Output the [X, Y] coordinate of the center of the cell containing the given text.  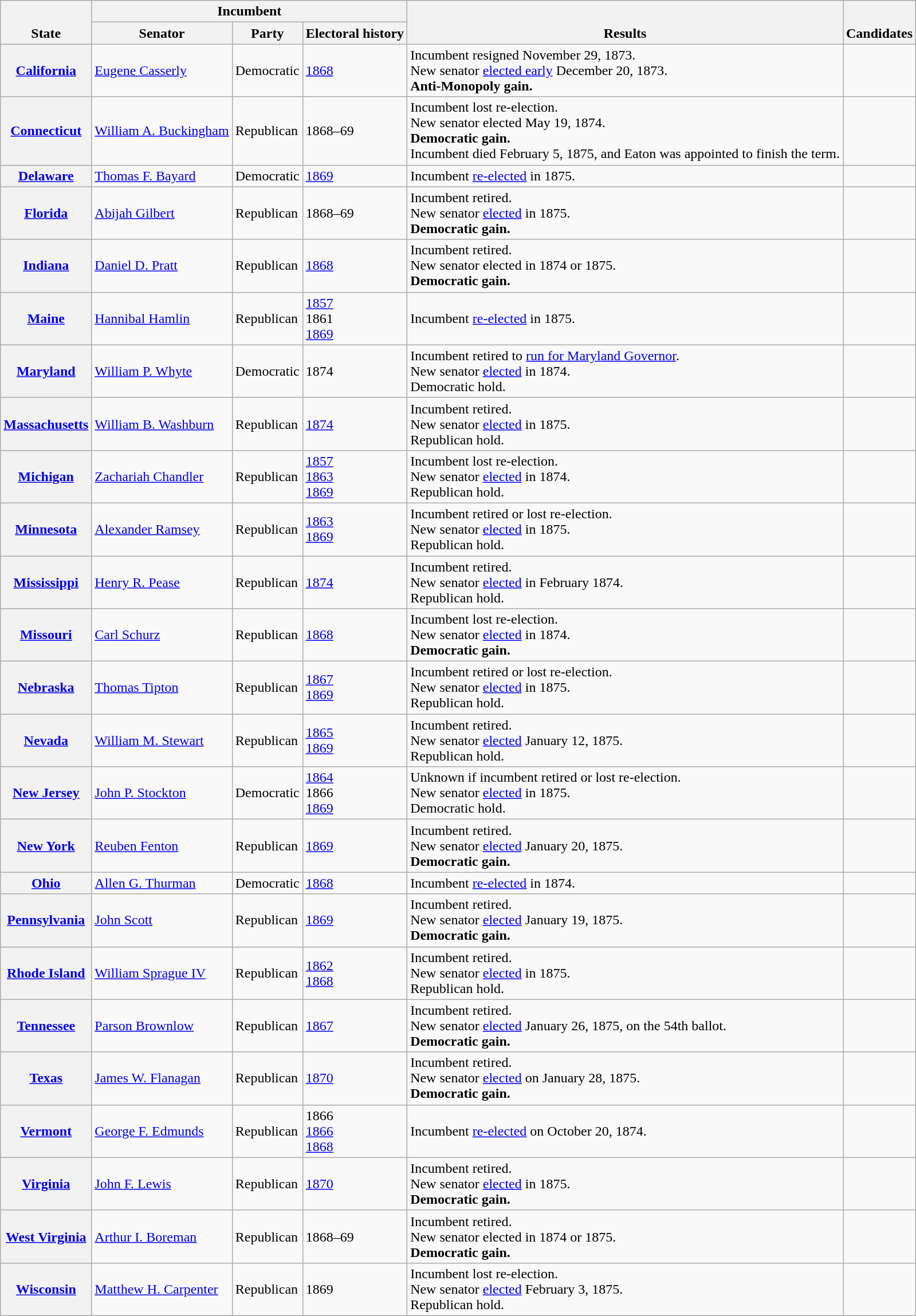
George F. Edmunds [162, 1131]
Incumbent lost re-election.New senator elected in 1874.Democratic gain. [626, 635]
Nevada [46, 740]
William A. Buckingham [162, 131]
Incumbent retired to run for Maryland Governor.New senator elected in 1874.Democratic hold. [626, 371]
Virginia [46, 1184]
1866 1866 1868 [355, 1131]
John P. Stockton [162, 793]
Alexander Ramsey [162, 529]
Senator [162, 33]
Thomas Tipton [162, 688]
California [46, 70]
18651869 [355, 740]
Wisconsin [46, 1289]
Carl Schurz [162, 635]
1867 [355, 1026]
Thomas F. Bayard [162, 176]
Incumbent resigned November 29, 1873.New senator elected early December 20, 1873.Anti-Monopoly gain. [626, 70]
Tennessee [46, 1026]
Incumbent retired.New senator elected January 12, 1875.Republican hold. [626, 740]
18621868 [355, 973]
Incumbent re-elected in 1874. [626, 883]
Maine [46, 318]
William M. Stewart [162, 740]
Eugene Casserly [162, 70]
Unknown if incumbent retired or lost re-election.New senator elected in 1875.Democratic hold. [626, 793]
Pennsylvania [46, 920]
William Sprague IV [162, 973]
Arthur I. Boreman [162, 1236]
John Scott [162, 920]
William P. Whyte [162, 371]
Daniel D. Pratt [162, 266]
Indiana [46, 266]
New Jersey [46, 793]
Maryland [46, 371]
Allen G. Thurman [162, 883]
Candidates [880, 22]
Matthew H. Carpenter [162, 1289]
Henry R. Pease [162, 582]
Nebraska [46, 688]
Zachariah Chandler [162, 476]
Vermont [46, 1131]
Incumbent retired.New senator elected January 26, 1875, on the 54th ballot.Democratic gain. [626, 1026]
Incumbent retired.New senator elected in February 1874.Republican hold. [626, 582]
Electoral history [355, 33]
Party [267, 33]
Massachusetts [46, 424]
18671869 [355, 688]
James W. Flanagan [162, 1078]
Incumbent re-elected on October 20, 1874. [626, 1131]
Incumbent lost re-election.New senator elected February 3, 1875.Republican hold. [626, 1289]
Michigan [46, 476]
185718631869 [355, 476]
Missouri [46, 635]
Texas [46, 1078]
Connecticut [46, 131]
Incumbent [250, 11]
Incumbent retired.New senator elected January 19, 1875.Democratic gain. [626, 920]
New York [46, 846]
Abijah Gilbert [162, 213]
State [46, 22]
18641866 1869 [355, 793]
Results [626, 22]
Reuben Fenton [162, 846]
18631869 [355, 529]
Incumbent retired.New senator elected January 20, 1875.Democratic gain. [626, 846]
18571861 1869 [355, 318]
William B. Washburn [162, 424]
Ohio [46, 883]
Rhode Island [46, 973]
John F. Lewis [162, 1184]
Florida [46, 213]
Incumbent retired.New senator elected on January 28, 1875.Democratic gain. [626, 1078]
West Virginia [46, 1236]
Hannibal Hamlin [162, 318]
Minnesota [46, 529]
Mississippi [46, 582]
Delaware [46, 176]
Parson Brownlow [162, 1026]
Incumbent lost re-election.New senator elected in 1874.Republican hold. [626, 476]
